Return the [x, y] coordinate for the center point of the cell that contains the specified text.  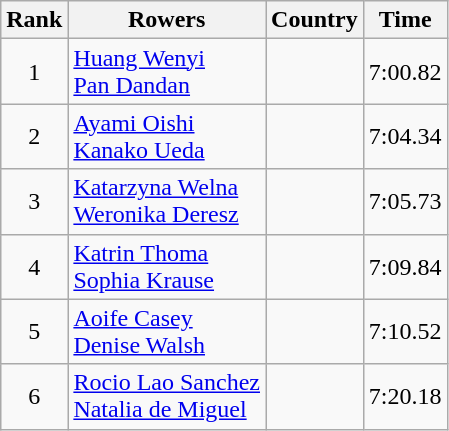
5 [34, 332]
2 [34, 136]
7:00.82 [405, 72]
7:10.52 [405, 332]
7:20.18 [405, 396]
6 [34, 396]
Huang WenyiPan Dandan [167, 72]
7:04.34 [405, 136]
3 [34, 202]
7:05.73 [405, 202]
4 [34, 266]
Ayami OishiKanako Ueda [167, 136]
Aoife CaseyDenise Walsh [167, 332]
1 [34, 72]
Katarzyna WelnaWeronika Deresz [167, 202]
Time [405, 20]
Katrin ThomaSophia Krause [167, 266]
Rocio Lao SanchezNatalia de Miguel [167, 396]
Rowers [167, 20]
Rank [34, 20]
7:09.84 [405, 266]
Country [315, 20]
